For the text-containing cell, return its midpoint in [X, Y] coordinate format. 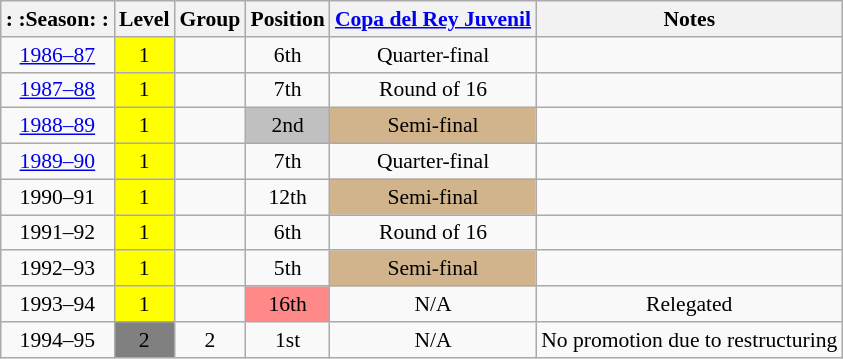
1994–95 [58, 340]
Notes [689, 19]
: :Season: : [58, 19]
1990–91 [58, 197]
1988–89 [58, 126]
5th [287, 269]
16th [287, 304]
1st [287, 340]
Copa del Rey Juvenil [433, 19]
Position [287, 19]
No promotion due to restructuring [689, 340]
1989–90 [58, 162]
12th [287, 197]
Group [210, 19]
1991–92 [58, 233]
1993–94 [58, 304]
1986–87 [58, 55]
1992–93 [58, 269]
Relegated [689, 304]
1987–88 [58, 90]
2nd [287, 126]
Level [144, 19]
